Pinpoint the cell where the given text exists, returning its (x, y) midpoint coordinate. 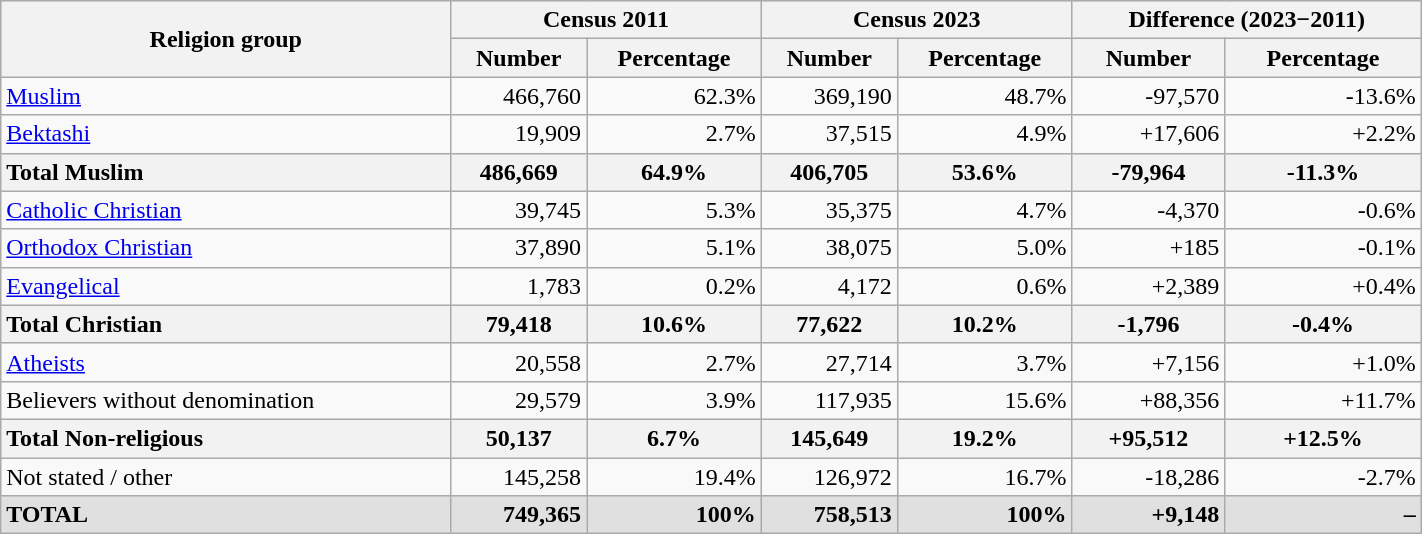
-79,964 (1148, 172)
+88,356 (1148, 400)
37,890 (519, 248)
39,745 (519, 210)
37,515 (829, 134)
29,579 (519, 400)
Census 2023 (916, 20)
0.6% (984, 286)
Atheists (226, 362)
53.6% (984, 172)
35,375 (829, 210)
369,190 (829, 96)
79,418 (519, 324)
-97,570 (1148, 96)
-18,286 (1148, 477)
406,705 (829, 172)
15.6% (984, 400)
Muslim (226, 96)
Total Muslim (226, 172)
145,258 (519, 477)
-1,796 (1148, 324)
50,137 (519, 438)
16.7% (984, 477)
Evangelical (226, 286)
+11.7% (1323, 400)
-4,370 (1148, 210)
4,172 (829, 286)
19.4% (674, 477)
126,972 (829, 477)
Orthodox Christian (226, 248)
19,909 (519, 134)
4.9% (984, 134)
TOTAL (226, 515)
-0.4% (1323, 324)
-11.3% (1323, 172)
+95,512 (1148, 438)
6.7% (674, 438)
3.7% (984, 362)
+1.0% (1323, 362)
+17,606 (1148, 134)
+9,148 (1148, 515)
758,513 (829, 515)
5.1% (674, 248)
-0.6% (1323, 210)
486,669 (519, 172)
– (1323, 515)
20,558 (519, 362)
19.2% (984, 438)
-2.7% (1323, 477)
Religion group (226, 39)
+185 (1148, 248)
Catholic Christian (226, 210)
48.7% (984, 96)
5.3% (674, 210)
-0.1% (1323, 248)
62.3% (674, 96)
Total Non-religious (226, 438)
Census 2011 (606, 20)
145,649 (829, 438)
Total Christian (226, 324)
+12.5% (1323, 438)
38,075 (829, 248)
Not stated / other (226, 477)
Believers without denomination (226, 400)
466,760 (519, 96)
77,622 (829, 324)
+2.2% (1323, 134)
+0.4% (1323, 286)
-13.6% (1323, 96)
10.2% (984, 324)
5.0% (984, 248)
0.2% (674, 286)
Bektashi (226, 134)
64.9% (674, 172)
1,783 (519, 286)
+2,389 (1148, 286)
10.6% (674, 324)
Difference (2023−2011) (1246, 20)
+7,156 (1148, 362)
4.7% (984, 210)
749,365 (519, 515)
3.9% (674, 400)
27,714 (829, 362)
117,935 (829, 400)
